Locate the cell with the specified text and output its (X, Y) center coordinate. 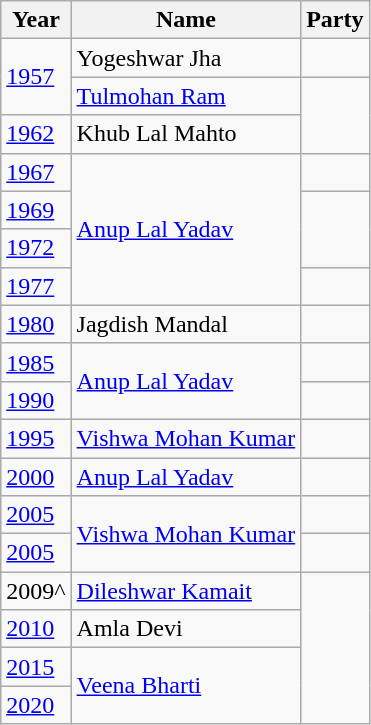
Jagdish Mandal (186, 324)
2010 (36, 629)
Year (36, 20)
2020 (36, 705)
1980 (36, 324)
Yogeshwar Jha (186, 58)
2000 (36, 477)
1985 (36, 362)
1969 (36, 210)
2015 (36, 667)
1977 (36, 286)
Amla Devi (186, 629)
1990 (36, 400)
Name (186, 20)
Tulmohan Ram (186, 96)
1967 (36, 172)
Veena Bharti (186, 686)
1995 (36, 438)
2009^ (36, 591)
Party (335, 20)
1972 (36, 248)
Dileshwar Kamait (186, 591)
Khub Lal Mahto (186, 134)
1957 (36, 77)
1962 (36, 134)
